Output the [x, y] coordinate of the center of the cell containing the given text.  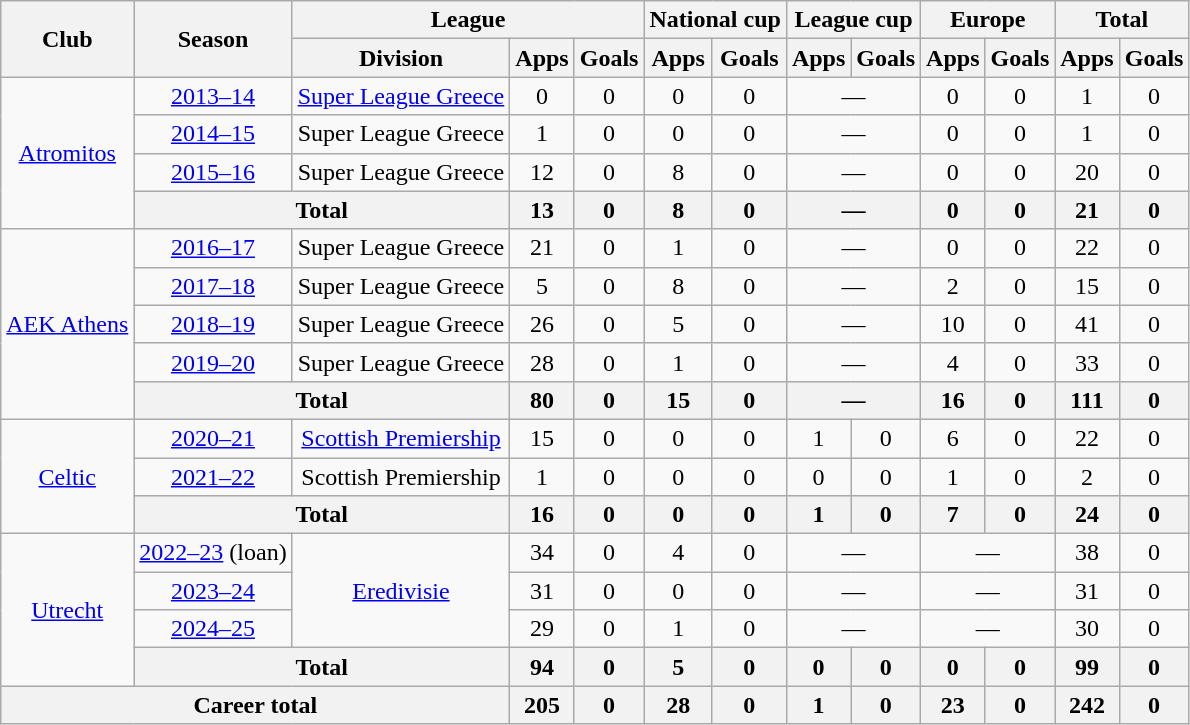
29 [542, 629]
10 [953, 324]
League cup [853, 20]
33 [1087, 362]
Celtic [68, 476]
Career total [256, 705]
205 [542, 705]
80 [542, 400]
2016–17 [213, 248]
Division [401, 58]
2024–25 [213, 629]
2021–22 [213, 477]
23 [953, 705]
12 [542, 172]
2018–19 [213, 324]
26 [542, 324]
2014–15 [213, 134]
2017–18 [213, 286]
99 [1087, 667]
24 [1087, 515]
2015–16 [213, 172]
2019–20 [213, 362]
Europe [988, 20]
Atromitos [68, 153]
2022–23 (loan) [213, 553]
34 [542, 553]
AEK Athens [68, 324]
Eredivisie [401, 591]
13 [542, 210]
2020–21 [213, 438]
20 [1087, 172]
111 [1087, 400]
Season [213, 39]
National cup [715, 20]
41 [1087, 324]
Utrecht [68, 610]
League [468, 20]
242 [1087, 705]
38 [1087, 553]
2023–24 [213, 591]
30 [1087, 629]
94 [542, 667]
6 [953, 438]
7 [953, 515]
2013–14 [213, 96]
Club [68, 39]
